Determine the [x, y] coordinate at the center of the cell enclosing the given text.  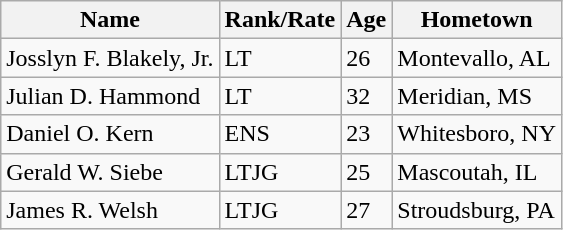
Gerald W. Siebe [110, 172]
Hometown [477, 20]
Daniel O. Kern [110, 134]
Julian D. Hammond [110, 96]
Montevallo, AL [477, 58]
Stroudsburg, PA [477, 210]
Rank/Rate [280, 20]
23 [366, 134]
James R. Welsh [110, 210]
Age [366, 20]
ENS [280, 134]
25 [366, 172]
Meridian, MS [477, 96]
Mascoutah, IL [477, 172]
27 [366, 210]
Whitesboro, NY [477, 134]
Josslyn F. Blakely, Jr. [110, 58]
Name [110, 20]
26 [366, 58]
32 [366, 96]
